Locate the cell with the specified text and output its (x, y) center coordinate. 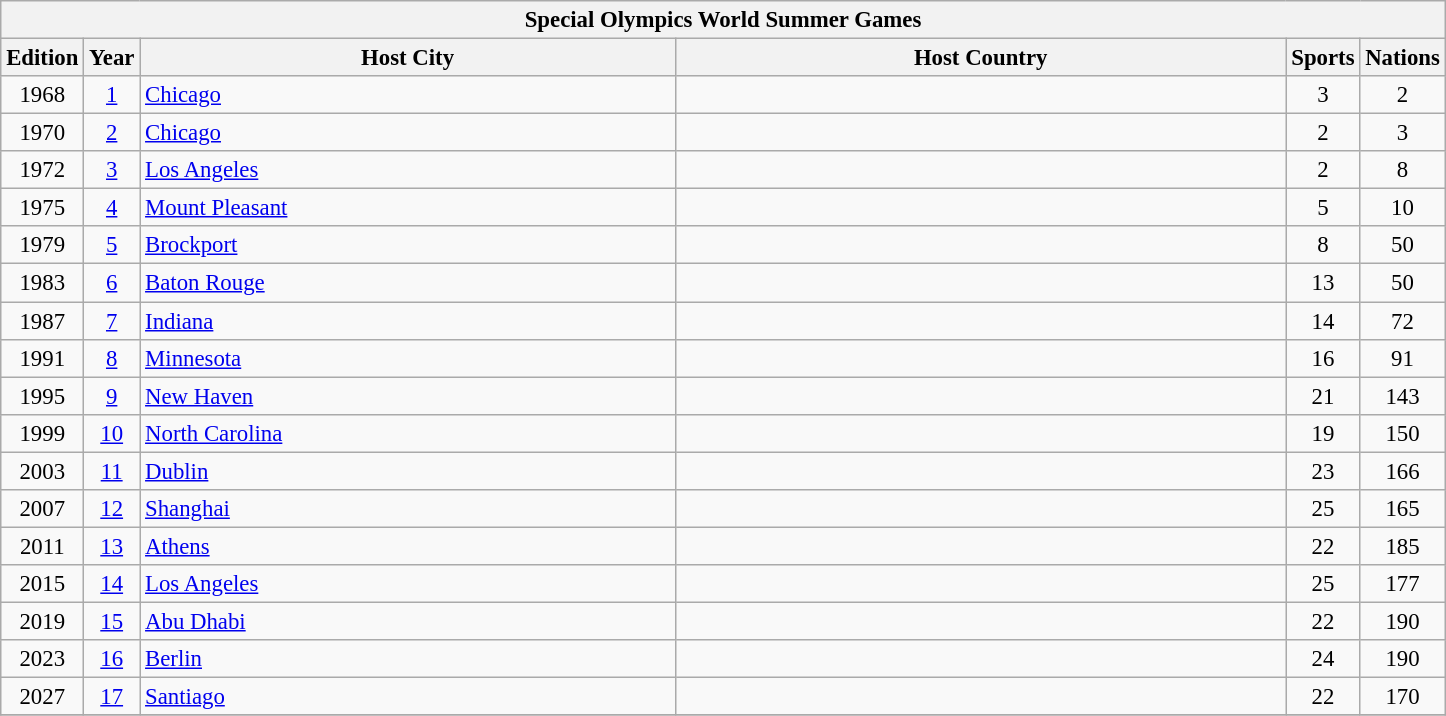
72 (1402, 321)
2003 (42, 471)
4 (112, 208)
19 (1323, 433)
Special Olympics World Summer Games (723, 20)
1968 (42, 95)
Edition (42, 58)
143 (1402, 396)
Nations (1402, 58)
Baton Rouge (408, 283)
11 (112, 471)
24 (1323, 659)
Sports (1323, 58)
2011 (42, 546)
1991 (42, 358)
1972 (42, 170)
185 (1402, 546)
23 (1323, 471)
2019 (42, 621)
9 (112, 396)
Berlin (408, 659)
1970 (42, 133)
Mount Pleasant (408, 208)
1995 (42, 396)
177 (1402, 584)
1975 (42, 208)
1987 (42, 321)
21 (1323, 396)
Santiago (408, 697)
1983 (42, 283)
Indiana (408, 321)
2027 (42, 697)
7 (112, 321)
166 (1402, 471)
1979 (42, 245)
91 (1402, 358)
Year (112, 58)
150 (1402, 433)
Dublin (408, 471)
17 (112, 697)
Minnesota (408, 358)
6 (112, 283)
1 (112, 95)
1999 (42, 433)
Host Country (980, 58)
170 (1402, 697)
New Haven (408, 396)
12 (112, 509)
2015 (42, 584)
Athens (408, 546)
Abu Dhabi (408, 621)
Host City (408, 58)
North Carolina (408, 433)
165 (1402, 509)
2023 (42, 659)
Brockport (408, 245)
Shanghai (408, 509)
15 (112, 621)
2007 (42, 509)
